Scan for the cell matching the given text and deliver its [X, Y] coordinate at center. 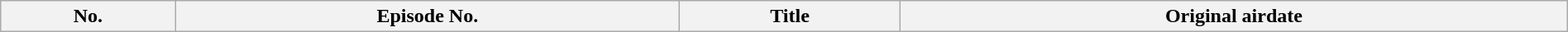
Title [791, 16]
Episode No. [427, 16]
Original airdate [1234, 16]
No. [88, 16]
